Capture the cell that displays the provided text and extract its [X, Y] central coordinate. 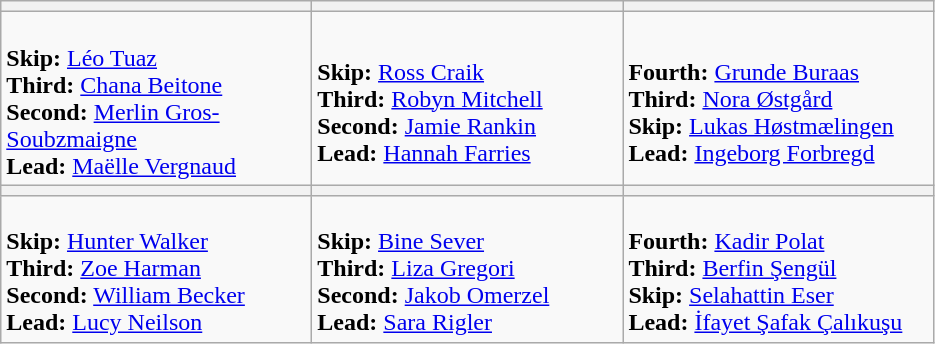
Fourth: Kadir Polat Third: Berfin Şengül Skip: Selahattin Eser Lead: İfayet Şafak Çalıkuşu [778, 269]
Skip: Léo Tuaz Third: Chana Beitone Second: Merlin Gros-Soubzmaigne Lead: Maëlle Vergnaud [156, 98]
Skip: Hunter Walker Third: Zoe Harman Second: William Becker Lead: Lucy Neilson [156, 269]
Skip: Bine Sever Third: Liza Gregori Second: Jakob Omerzel Lead: Sara Rigler [468, 269]
Skip: Ross Craik Third: Robyn Mitchell Second: Jamie Rankin Lead: Hannah Farries [468, 98]
Fourth: Grunde Buraas Third: Nora Østgård Skip: Lukas Høstmælingen Lead: Ingeborg Forbregd [778, 98]
